Scan for the cell matching the given text and deliver its (x, y) coordinate at center. 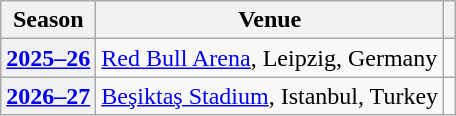
2025–26 (48, 58)
Venue (270, 20)
Red Bull Arena, Leipzig, Germany (270, 58)
Beşiktaş Stadium, Istanbul, Turkey (270, 96)
2026–27 (48, 96)
Season (48, 20)
